Determine the [X, Y] coordinate at the center of the cell enclosing the given text.  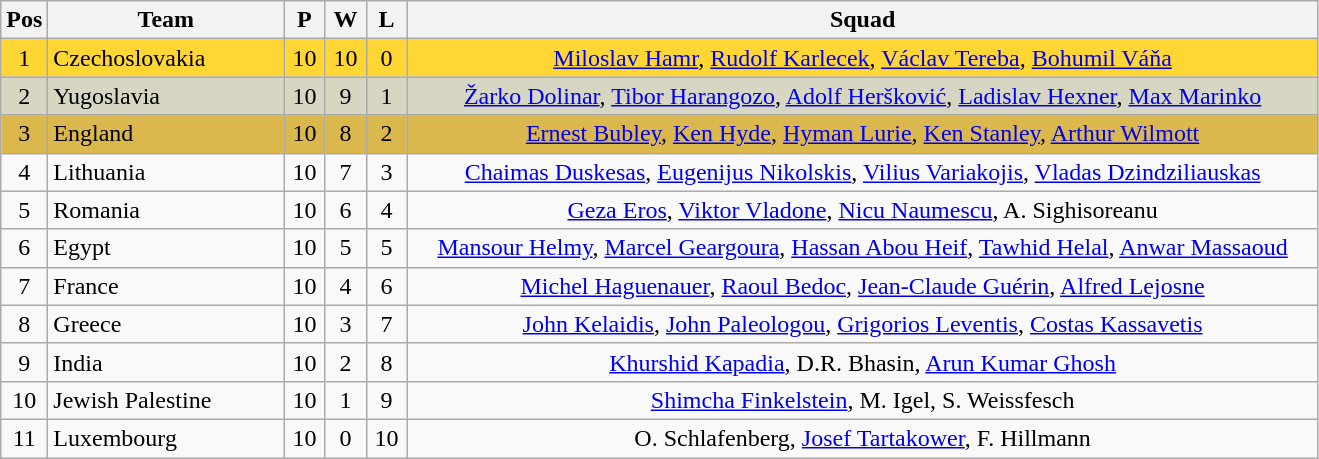
Mansour Helmy, Marcel Geargoura, Hassan Abou Heif, Tawhid Helal, Anwar Massaoud [862, 248]
Lithuania [166, 172]
Geza Eros, Viktor Vladone, Nicu Naumescu, A. Sighisoreanu [862, 210]
Egypt [166, 248]
Khurshid Kapadia, D.R. Bhasin, Arun Kumar Ghosh [862, 362]
Chaimas Duskesas, Eugenijus Nikolskis, Vilius Variakojis, Vladas Dzindziliauskas [862, 172]
Jewish Palestine [166, 400]
Squad [862, 20]
Miloslav Hamr, Rudolf Karlecek, Václav Tereba, Bohumil Váňa [862, 58]
O. Schlafenberg, Josef Tartakower, F. Hillmann [862, 438]
Pos [24, 20]
Yugoslavia [166, 96]
England [166, 134]
Greece [166, 324]
India [166, 362]
France [166, 286]
Czechoslovakia [166, 58]
Luxembourg [166, 438]
P [304, 20]
Michel Haguenauer, Raoul Bedoc, Jean-Claude Guérin, Alfred Lejosne [862, 286]
W [346, 20]
11 [24, 438]
Team [166, 20]
John Kelaidis, John Paleologou, Grigorios Leventis, Costas Kassavetis [862, 324]
Ernest Bubley, Ken Hyde, Hyman Lurie, Ken Stanley, Arthur Wilmott [862, 134]
L [386, 20]
Romania [166, 210]
Shimcha Finkelstein, M. Igel, S. Weissfesch [862, 400]
Žarko Dolinar, Tibor Harangozo, Adolf Heršković, Ladislav Hexner, Max Marinko [862, 96]
